For the text-containing cell, return its midpoint in [x, y] coordinate format. 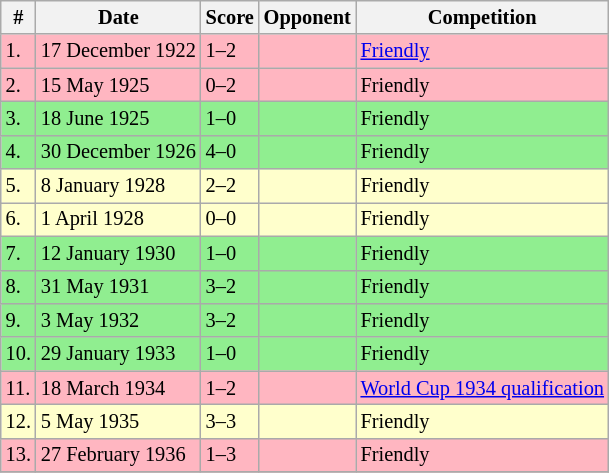
15 May 1925 [118, 85]
2. [18, 85]
29 January 1933 [118, 354]
0–0 [230, 219]
30 December 1926 [118, 152]
Competition [482, 17]
10. [18, 354]
8. [18, 287]
0–2 [230, 85]
31 May 1931 [118, 287]
1. [18, 51]
1–3 [230, 455]
2–2 [230, 186]
5. [18, 186]
12. [18, 421]
Opponent [308, 17]
27 February 1936 [118, 455]
13. [18, 455]
3–3 [230, 421]
World Cup 1934 qualification [482, 388]
9. [18, 320]
6. [18, 219]
11. [18, 388]
Date [118, 17]
4. [18, 152]
3 May 1932 [118, 320]
18 March 1934 [118, 388]
7. [18, 253]
4–0 [230, 152]
3. [18, 118]
Score [230, 17]
5 May 1935 [118, 421]
# [18, 17]
8 January 1928 [118, 186]
18 June 1925 [118, 118]
17 December 1922 [118, 51]
12 January 1930 [118, 253]
1 April 1928 [118, 219]
